Identify which cell holds the provided text, then report its (X, Y) central coordinate. 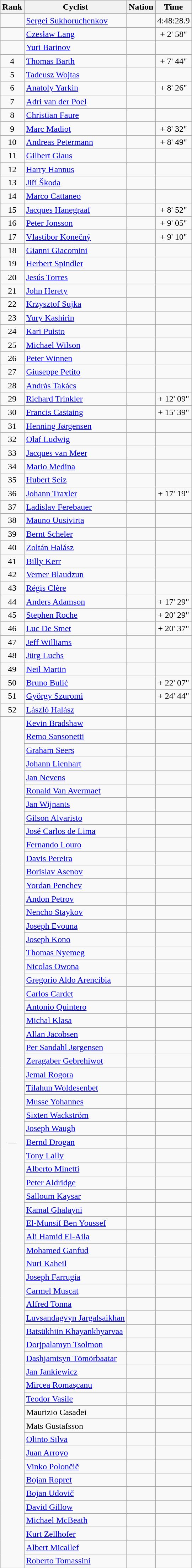
Batsükhiin Khayankhyarvaa (75, 1331)
+ 7' 44" (174, 61)
16 (12, 223)
5 (12, 75)
Thomas Nyemeg (75, 953)
Tadeusz Wojtas (75, 75)
Graham Seers (75, 750)
25 (12, 345)
31 (12, 426)
+ 9' 10" (174, 237)
Régis Clère (75, 588)
Albert Micallef (75, 1547)
42 (12, 574)
Ronald Van Avermaet (75, 791)
45 (12, 615)
José Carlos de Lima (75, 831)
33 (12, 453)
Henning Jørgensen (75, 426)
9 (12, 129)
35 (12, 480)
32 (12, 439)
Bojan Ropret (75, 1480)
Michael McBeath (75, 1520)
Allan Jacobsen (75, 1034)
Sergei Sukhoruchenkov (75, 21)
23 (12, 318)
Gregorio Aldo Arencibia (75, 980)
Davis Pereira (75, 858)
11 (12, 155)
Nencho Staykov (75, 912)
28 (12, 385)
Carmel Muscat (75, 1291)
Czesław Lang (75, 34)
Ali Hamid El-Aila (75, 1236)
Joseph Evouna (75, 926)
Tilahun Woldesenbet (75, 1088)
Adri van der Poel (75, 102)
47 (12, 642)
Cyclist (75, 7)
Stephen Roche (75, 615)
50 (12, 683)
41 (12, 561)
Gianni Giacomini (75, 250)
Herbert Spindler (75, 264)
Marco Cattaneo (75, 196)
Sixten Wackström (75, 1115)
Harry Hannus (75, 169)
13 (12, 183)
+ 9' 05" (174, 223)
Verner Blaudzun (75, 574)
Andon Petrov (75, 899)
+ 20' 29" (174, 615)
Jan Jankiewicz (75, 1372)
14 (12, 196)
49 (12, 669)
Francis Castaing (75, 413)
Nuri Kaheil (75, 1264)
Jan Nevens (75, 777)
Dashjamtsyn Tömörbaatar (75, 1358)
Johann Lienhart (75, 764)
46 (12, 629)
Luc De Smet (75, 629)
Ladislav Ferebauer (75, 507)
Jacques van Meer (75, 453)
Alberto Minetti (75, 1169)
10 (12, 142)
Borislav Asenov (75, 872)
26 (12, 358)
+ 22' 07" (174, 683)
Zeragaber Gebrehiwot (75, 1061)
+ 2' 58" (174, 34)
52 (12, 710)
Peter Winnen (75, 358)
Joseph Waugh (75, 1129)
Maurizio Casadei (75, 1412)
Peter Jonsson (75, 223)
17 (12, 237)
John Herety (75, 291)
Alfred Tonna (75, 1304)
El-Munsif Ben Youssef (75, 1223)
37 (12, 507)
Kurt Zellhofer (75, 1534)
László Halász (75, 710)
Olaf Ludwig (75, 439)
Olinto Silva (75, 1439)
43 (12, 588)
19 (12, 264)
Johann Traxler (75, 493)
40 (12, 547)
Kevin Bradshaw (75, 723)
Antonio Quintero (75, 1007)
7 (12, 102)
Dorjpalamyn Tsolmon (75, 1345)
Teodor Vasile (75, 1399)
Hubert Seiz (75, 480)
Kamal Ghalayni (75, 1209)
Billy Kerr (75, 561)
Jürg Luchs (75, 656)
+ 17' 19" (174, 493)
Krzysztof Sujka (75, 304)
Tony Lally (75, 1155)
20 (12, 277)
Vlastibor Konečný (75, 237)
Carlos Cardet (75, 993)
Musse Yohannes (75, 1102)
Giuseppe Petito (75, 372)
Time (174, 7)
15 (12, 210)
29 (12, 399)
Salloum Kaysar (75, 1196)
4:48:28.9 (174, 21)
24 (12, 331)
36 (12, 493)
David Gillow (75, 1507)
Vinko Polončič (75, 1466)
Mario Medina (75, 466)
6 (12, 88)
38 (12, 520)
+ 12' 09" (174, 399)
Anatoly Yarkin (75, 88)
Jan Wijnants (75, 804)
+ 15' 39" (174, 413)
44 (12, 602)
18 (12, 250)
+ 8' 52" (174, 210)
Luvsandagvyn Jargalsaikhan (75, 1318)
Kari Puisto (75, 331)
+ 20' 37" (174, 629)
Thomas Barth (75, 61)
Joseph Farrugia (75, 1277)
Marc Madiot (75, 129)
György Szuromi (75, 696)
Yuri Barinov (75, 48)
— (12, 1142)
Jeff Williams (75, 642)
+ 17' 29" (174, 602)
Bojan Udovič (75, 1493)
39 (12, 534)
Peter Aldridge (75, 1182)
Andreas Petermann (75, 142)
Fernando Louro (75, 845)
Gilson Alvaristo (75, 818)
Richard Trinkler (75, 399)
4 (12, 61)
8 (12, 115)
Jemal Rogora (75, 1075)
Bernd Drogan (75, 1142)
22 (12, 304)
+ 8' 26" (174, 88)
+ 8' 49" (174, 142)
+ 24' 44" (174, 696)
30 (12, 413)
51 (12, 696)
Michal Klasa (75, 1020)
Yordan Penchev (75, 885)
Per Sandahl Jørgensen (75, 1048)
Juan Arroyo (75, 1453)
27 (12, 372)
Jacques Hanegraaf (75, 210)
Remo Sansonetti (75, 737)
Bernt Scheler (75, 534)
András Takács (75, 385)
Yury Kashirin (75, 318)
Christian Faure (75, 115)
21 (12, 291)
Mohamed Ganfud (75, 1250)
Mircea Romaşcanu (75, 1385)
12 (12, 169)
Jiří Škoda (75, 183)
Roberto Tomassini (75, 1561)
Joseph Kono (75, 939)
Nation (141, 7)
+ 8' 32" (174, 129)
Nicolas Owona (75, 966)
Zoltán Halász (75, 547)
48 (12, 656)
Mats Gustafsson (75, 1426)
Anders Adamson (75, 602)
Gilbert Glaus (75, 155)
Bruno Bulić (75, 683)
Michael Wilson (75, 345)
Jesús Torres (75, 277)
Neil Martin (75, 669)
34 (12, 466)
Rank (12, 7)
Mauno Uusivirta (75, 520)
